Scan for the cell matching the given text and deliver its [X, Y] coordinate at center. 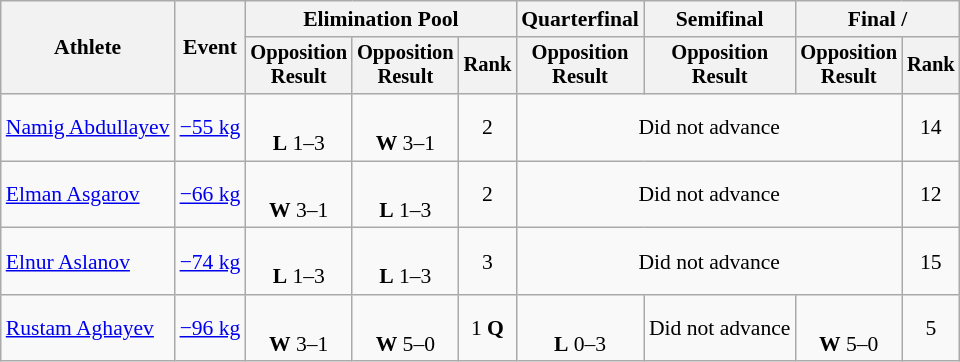
15 [931, 262]
−66 kg [210, 194]
12 [931, 194]
Semifinal [720, 19]
−74 kg [210, 262]
−55 kg [210, 128]
Quarterfinal [580, 19]
14 [931, 128]
3 [488, 262]
Namig Abdullayev [88, 128]
Elimination Pool [380, 19]
Rustam Aghayev [88, 328]
Elnur Aslanov [88, 262]
Elman Asgarov [88, 194]
−96 kg [210, 328]
L 0–3 [580, 328]
Event [210, 48]
5 [931, 328]
Athlete [88, 48]
Final / [877, 19]
1 Q [488, 328]
